From the cell containing the given text, extract its center point as [x, y] coordinate. 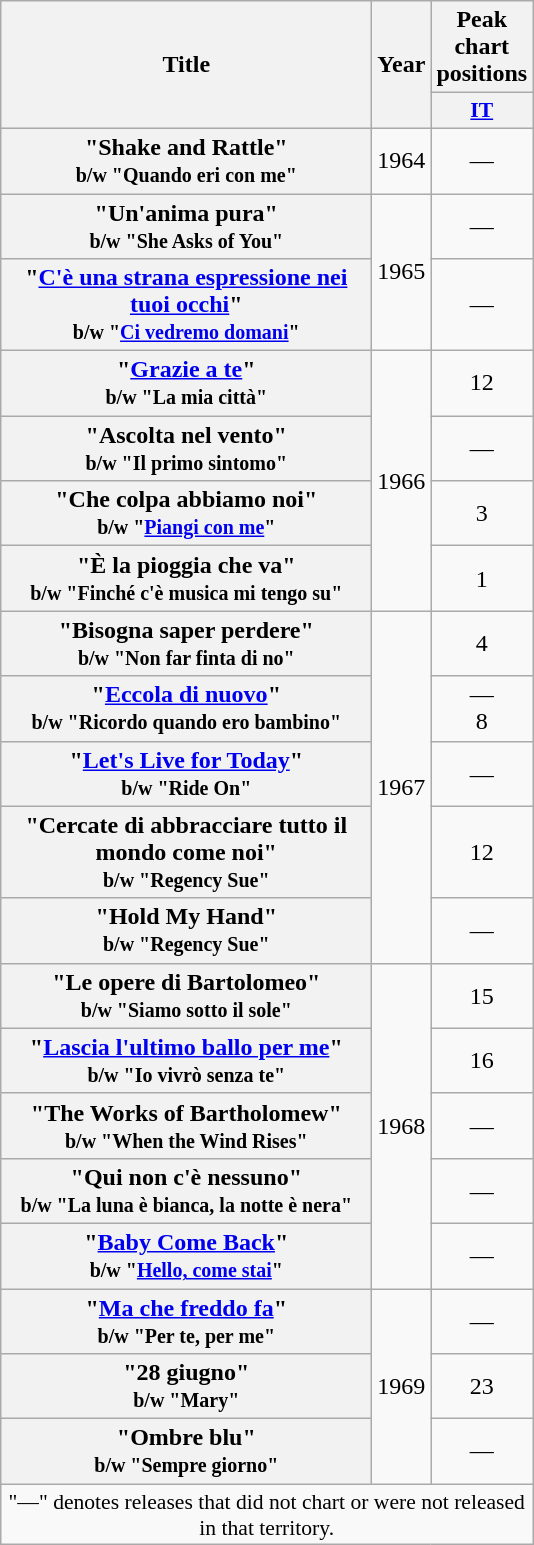
"Grazie a te"b/w "La mia città" [186, 384]
"È la pioggia che va"b/w "Finché c'è musica mi tengo su" [186, 578]
16 [482, 1060]
—8 [482, 708]
4 [482, 644]
1969 [402, 1386]
Year [402, 65]
"Ascolta nel vento"b/w "Il primo sintomo" [186, 448]
3 [482, 514]
"28 giugno"b/w "Mary" [186, 1386]
15 [482, 996]
1966 [402, 481]
"Baby Come Back"b/w "Hello, come stai" [186, 1256]
IT [482, 111]
"Hold My Hand"b/w "Regency Sue" [186, 930]
"—" denotes releases that did not chart or were not released in that territory. [267, 1514]
"Ombre blu"b/w "Sempre giorno" [186, 1452]
"Let's Live for Today"b/w "Ride On" [186, 774]
1964 [402, 160]
"Qui non c'è nessuno"b/w "La luna è bianca, la notte è nera" [186, 1190]
Peak chart positions [482, 47]
23 [482, 1386]
"Eccola di nuovo"b/w "Ricordo quando ero bambino" [186, 708]
"Cercate di abbracciare tutto il mondo come noi"b/w "Regency Sue" [186, 852]
"Lascia l'ultimo ballo per me"b/w "Io vivrò senza te" [186, 1060]
1965 [402, 272]
1967 [402, 787]
1 [482, 578]
Title [186, 65]
"C'è una strana espressione nei tuoi occhi"b/w "Ci vedremo domani" [186, 305]
"Le opere di Bartolomeo"b/w "Siamo sotto il sole" [186, 996]
"Ma che freddo fa"b/w "Per te, per me" [186, 1320]
"The Works of Bartholomew"b/w "When the Wind Rises" [186, 1126]
"Bisogna saper perdere"b/w "Non far finta di no" [186, 644]
"Un'anima pura"b/w "She Asks of You" [186, 226]
"Shake and Rattle"b/w "Quando eri con me" [186, 160]
1968 [402, 1126]
"Che colpa abbiamo noi"b/w "Piangi con me" [186, 514]
